Determine the [x, y] coordinate at the center of the cell enclosing the given text.  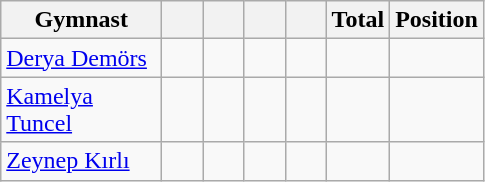
Total [358, 20]
Kamelya Tuncel [82, 110]
Derya Demörs [82, 58]
Position [437, 20]
Zeynep Kırlı [82, 161]
Gymnast [82, 20]
